Extract the (X, Y) coordinate from the center of the cell holding the provided text.  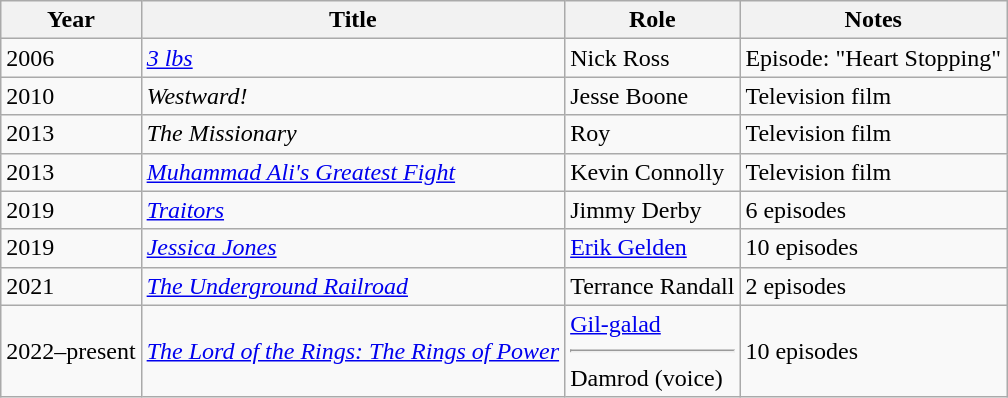
2021 (71, 286)
Muhammad Ali's Greatest Fight (353, 172)
2 episodes (874, 286)
Title (353, 20)
The Underground Railroad (353, 286)
2006 (71, 58)
The Missionary (353, 134)
Episode: "Heart Stopping" (874, 58)
Erik Gelden (652, 248)
Role (652, 20)
Kevin Connolly (652, 172)
Year (71, 20)
Terrance Randall (652, 286)
Traitors (353, 210)
3 lbs (353, 58)
Nick Ross (652, 58)
The Lord of the Rings: The Rings of Power (353, 351)
2022–present (71, 351)
Gil-galad Damrod (voice) (652, 351)
Notes (874, 20)
Jesse Boone (652, 96)
Westward! (353, 96)
Jessica Jones (353, 248)
Roy (652, 134)
Jimmy Derby (652, 210)
6 episodes (874, 210)
2010 (71, 96)
